From the cell containing the given text, extract its center point as (x, y) coordinate. 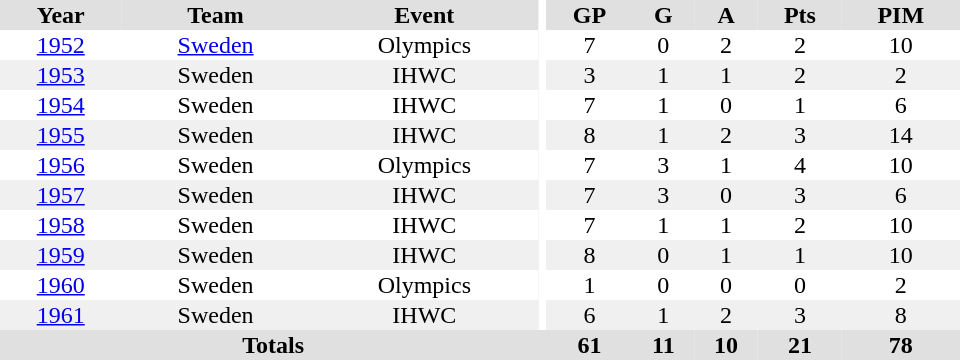
14 (901, 135)
Year (60, 15)
PIM (901, 15)
Totals (273, 345)
1953 (60, 75)
A (726, 15)
78 (901, 345)
4 (800, 165)
21 (800, 345)
1961 (60, 315)
G (664, 15)
11 (664, 345)
1955 (60, 135)
1956 (60, 165)
1952 (60, 45)
1957 (60, 195)
1958 (60, 225)
Event (424, 15)
1960 (60, 285)
1954 (60, 105)
61 (590, 345)
GP (590, 15)
Pts (800, 15)
1959 (60, 255)
Team (215, 15)
